Locate the cell with the specified text and output its [X, Y] center coordinate. 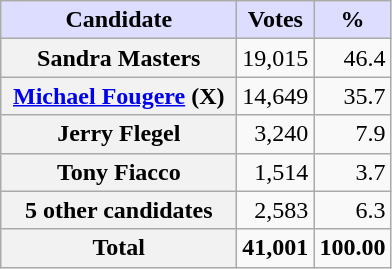
Sandra Masters [119, 58]
Jerry Flegel [119, 134]
5 other candidates [119, 210]
Tony Fiacco [119, 172]
Michael Fougere (X) [119, 96]
7.9 [352, 134]
41,001 [276, 248]
3,240 [276, 134]
Total [119, 248]
35.7 [352, 96]
2,583 [276, 210]
3.7 [352, 172]
% [352, 20]
14,649 [276, 96]
Candidate [119, 20]
Votes [276, 20]
6.3 [352, 210]
46.4 [352, 58]
19,015 [276, 58]
1,514 [276, 172]
100.00 [352, 248]
